Find where the given text appears and provide that cell's center as (x, y) coordinate. 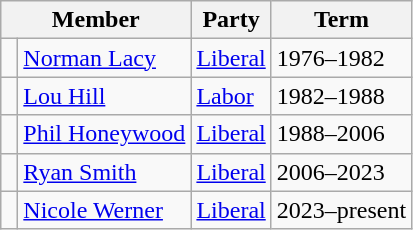
Ryan Smith (104, 172)
Term (341, 20)
1982–1988 (341, 96)
Norman Lacy (104, 58)
Phil Honeywood (104, 134)
Party (231, 20)
Labor (231, 96)
1976–1982 (341, 58)
Lou Hill (104, 96)
Member (96, 20)
2006–2023 (341, 172)
2023–present (341, 210)
1988–2006 (341, 134)
Nicole Werner (104, 210)
